Detect which cell encompasses the target text, then output its [X, Y] center coordinate. 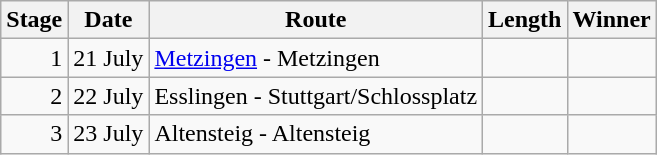
1 [34, 58]
Route [316, 20]
Length [525, 20]
22 July [108, 96]
21 July [108, 58]
Winner [612, 20]
2 [34, 96]
Esslingen - Stuttgart/Schlossplatz [316, 96]
Stage [34, 20]
Altensteig - Altensteig [316, 134]
3 [34, 134]
Date [108, 20]
Metzingen - Metzingen [316, 58]
23 July [108, 134]
